Identify which cell holds the provided text, then report its (X, Y) central coordinate. 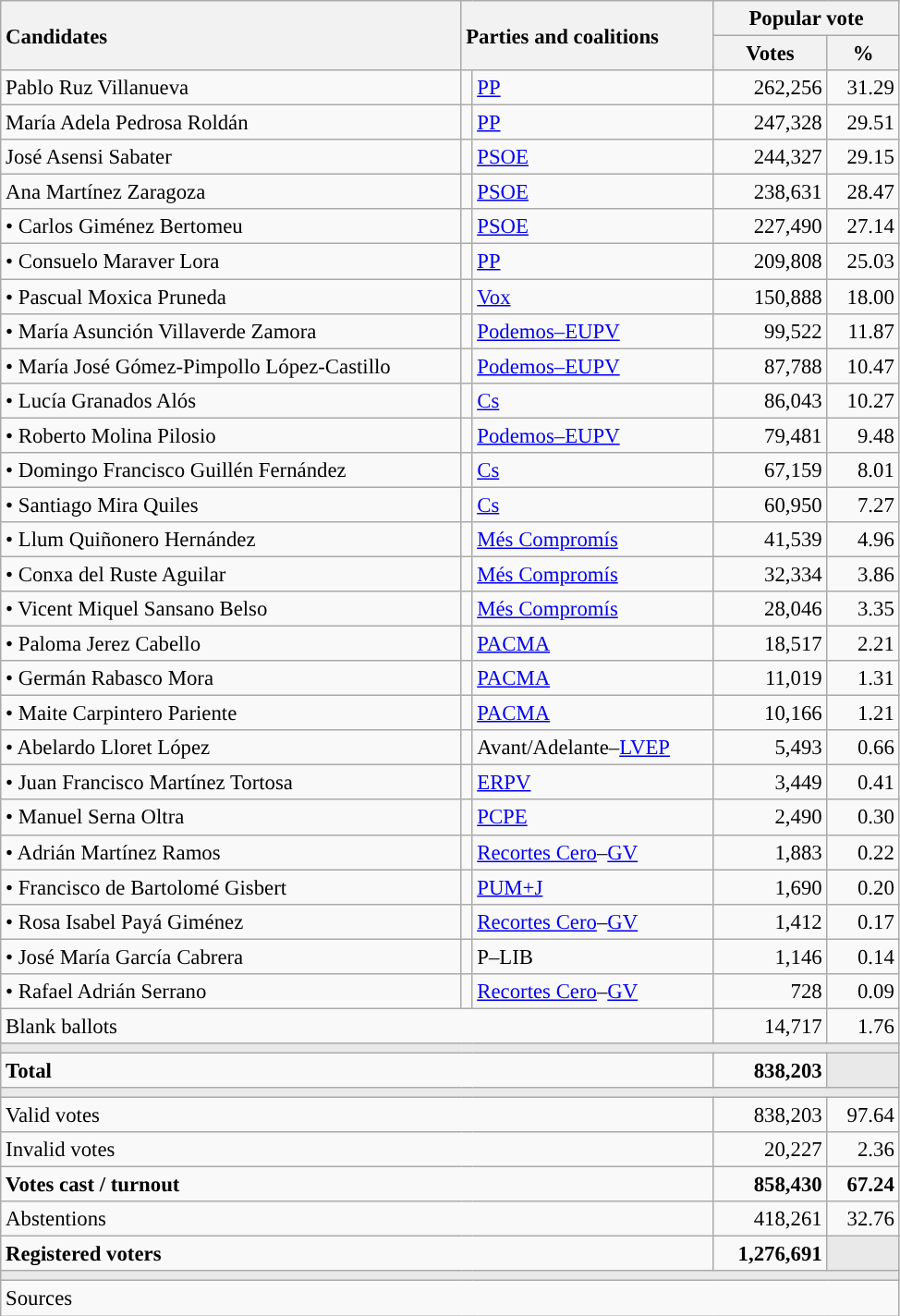
1,883 (771, 852)
• Rosa Isabel Payá Giménez (231, 921)
728 (771, 992)
2.21 (863, 644)
• Santiago Mira Quiles (231, 505)
0.66 (863, 748)
0.22 (863, 852)
José Asensi Sabater (231, 157)
67.24 (863, 1185)
97.64 (863, 1115)
• Adrián Martínez Ramos (231, 852)
Popular vote (806, 18)
150,888 (771, 297)
29.51 (863, 123)
• Paloma Jerez Cabello (231, 644)
67,159 (771, 470)
20,227 (771, 1150)
Pablo Ruz Villanueva (231, 88)
PUM+J (593, 887)
31.29 (863, 88)
1.76 (863, 1026)
ERPV (593, 783)
• Domingo Francisco Guillén Fernández (231, 470)
• Abelardo Lloret López (231, 748)
3,449 (771, 783)
28.47 (863, 192)
• Maite Carpintero Pariente (231, 713)
18,517 (771, 644)
14,717 (771, 1026)
Sources (450, 1298)
11.87 (863, 331)
Total (357, 1070)
0.41 (863, 783)
Parties and coalitions (588, 35)
• Francisco de Bartolomé Gisbert (231, 887)
Blank ballots (357, 1026)
41,539 (771, 540)
Registered voters (357, 1254)
7.27 (863, 505)
• Roberto Molina Pilosio (231, 435)
10,166 (771, 713)
60,950 (771, 505)
• Vicent Miquel Sansano Belso (231, 609)
Abstentions (357, 1219)
• Juan Francisco Martínez Tortosa (231, 783)
4.96 (863, 540)
27.14 (863, 226)
247,328 (771, 123)
418,261 (771, 1219)
1.31 (863, 678)
0.17 (863, 921)
• José María García Cabrera (231, 957)
1,146 (771, 957)
79,481 (771, 435)
• Pascual Moxica Pruneda (231, 297)
1.21 (863, 713)
• Manuel Serna Oltra (231, 818)
0.14 (863, 957)
• Consuelo Maraver Lora (231, 262)
• Lucía Granados Alós (231, 400)
8.01 (863, 470)
9.48 (863, 435)
2,490 (771, 818)
28,046 (771, 609)
• Carlos Giménez Bertomeu (231, 226)
• Llum Quiñonero Hernández (231, 540)
209,808 (771, 262)
1,276,691 (771, 1254)
3.86 (863, 574)
3.35 (863, 609)
262,256 (771, 88)
Invalid votes (357, 1150)
227,490 (771, 226)
86,043 (771, 400)
0.20 (863, 887)
% (863, 54)
11,019 (771, 678)
Votes cast / turnout (357, 1185)
32.76 (863, 1219)
• Germán Rabasco Mora (231, 678)
• Rafael Adrián Serrano (231, 992)
Candidates (231, 35)
0.30 (863, 818)
238,631 (771, 192)
PCPE (593, 818)
5,493 (771, 748)
• Conxa del Ruste Aguilar (231, 574)
10.27 (863, 400)
10.47 (863, 366)
Votes (771, 54)
25.03 (863, 262)
Ana Martínez Zaragoza (231, 192)
• María Asunción Villaverde Zamora (231, 331)
99,522 (771, 331)
1,412 (771, 921)
Avant/Adelante–LVEP (593, 748)
María Adela Pedrosa Roldán (231, 123)
87,788 (771, 366)
1,690 (771, 887)
29.15 (863, 157)
2.36 (863, 1150)
Valid votes (357, 1115)
244,327 (771, 157)
• María José Gómez-Pimpollo López-Castillo (231, 366)
858,430 (771, 1185)
32,334 (771, 574)
Vox (593, 297)
P–LIB (593, 957)
0.09 (863, 992)
18.00 (863, 297)
